Find where the given text appears and provide that cell's center as [x, y] coordinate. 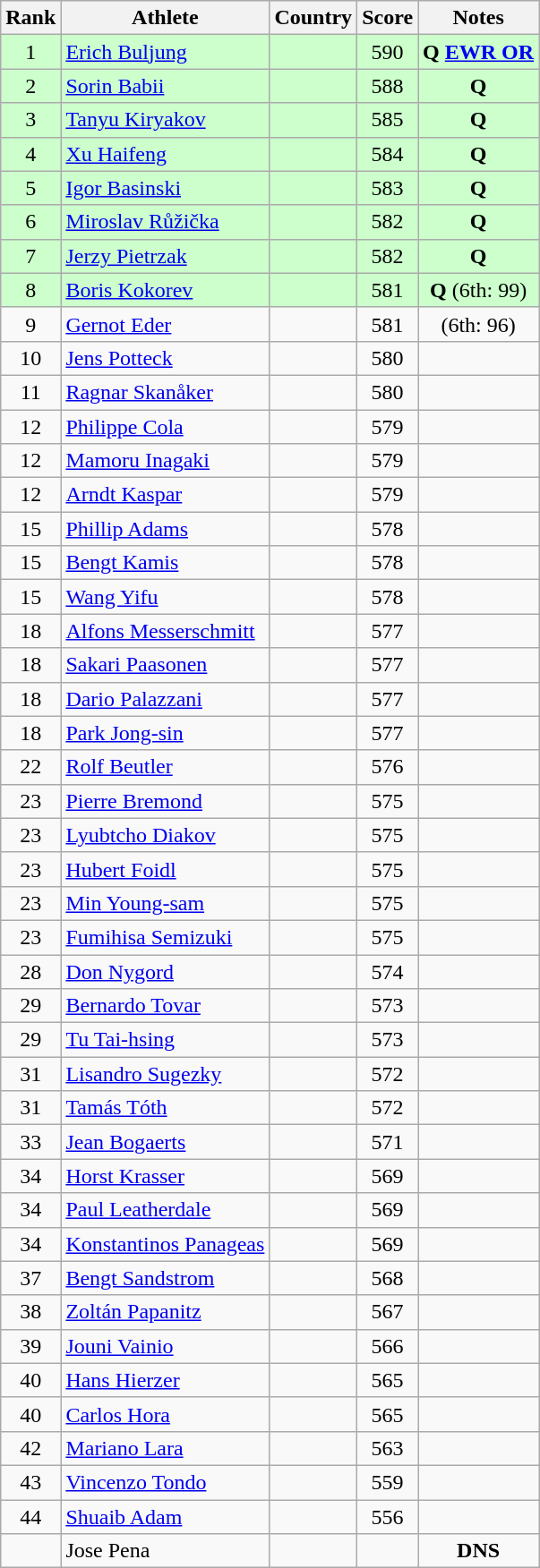
Bengt Kamis [165, 563]
583 [388, 188]
7 [30, 256]
Lyubtcho Diakov [165, 835]
568 [388, 1278]
Shuaib Adam [165, 1517]
Bengt Sandstrom [165, 1278]
Ragnar Skanåker [165, 392]
Dario Palazzani [165, 699]
Rolf Beutler [165, 767]
Tanyu Kiryakov [165, 120]
Tu Tai-hsing [165, 1040]
576 [388, 767]
Country [313, 18]
Mariano Lara [165, 1448]
Hubert Foidl [165, 869]
Hans Hierzer [165, 1380]
Miroslav Růžička [165, 222]
Philippe Cola [165, 427]
Zoltán Papanitz [165, 1312]
Park Jong-sin [165, 733]
DNS [478, 1551]
11 [30, 392]
590 [388, 52]
Pierre Bremond [165, 801]
44 [30, 1517]
Min Young-sam [165, 903]
Arndt Kaspar [165, 495]
9 [30, 324]
Gernot Eder [165, 324]
585 [388, 120]
Sakari Paasonen [165, 665]
2 [30, 86]
Don Nygord [165, 971]
5 [30, 188]
Carlos Hora [165, 1414]
Lisandro Sugezky [165, 1074]
28 [30, 971]
Erich Buljung [165, 52]
Jean Bogaerts [165, 1142]
Jouni Vainio [165, 1346]
Notes [478, 18]
Score [388, 18]
584 [388, 154]
Phillip Adams [165, 529]
37 [30, 1278]
Jose Pena [165, 1551]
Horst Krasser [165, 1176]
43 [30, 1482]
33 [30, 1142]
Rank [30, 18]
Paul Leatherdale [165, 1210]
567 [388, 1312]
574 [388, 971]
8 [30, 290]
22 [30, 767]
Jens Potteck [165, 358]
Konstantinos Panageas [165, 1244]
Mamoru Inagaki [165, 461]
1 [30, 52]
Q EWR OR [478, 52]
6 [30, 222]
4 [30, 154]
559 [388, 1482]
556 [388, 1517]
Q (6th: 99) [478, 290]
Bernardo Tovar [165, 1006]
566 [388, 1346]
Wang Yifu [165, 597]
38 [30, 1312]
563 [388, 1448]
Vincenzo Tondo [165, 1482]
10 [30, 358]
Igor Basinski [165, 188]
(6th: 96) [478, 324]
Athlete [165, 18]
Alfons Messerschmitt [165, 631]
Boris Kokorev [165, 290]
42 [30, 1448]
3 [30, 120]
571 [388, 1142]
588 [388, 86]
Tamás Tóth [165, 1108]
39 [30, 1346]
Xu Haifeng [165, 154]
Sorin Babii [165, 86]
Fumihisa Semizuki [165, 937]
Jerzy Pietrzak [165, 256]
